Capture the cell that displays the provided text and extract its (X, Y) central coordinate. 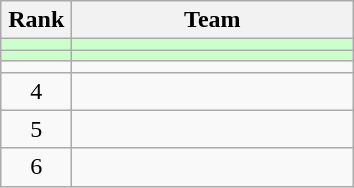
Rank (36, 20)
5 (36, 129)
6 (36, 167)
4 (36, 91)
Team (212, 20)
